Extract the [x, y] coordinate from the center of the cell holding the provided text.  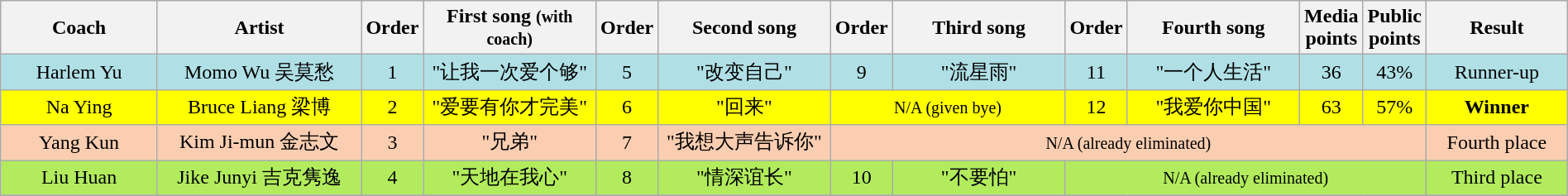
"兄弟" [509, 142]
"情深谊长" [744, 179]
Bruce Liang 梁博 [260, 108]
"我爱你中国" [1214, 108]
"流星雨" [979, 73]
7 [627, 142]
"天地在我心" [509, 179]
Third place [1497, 179]
"一个人生活" [1214, 73]
Result [1497, 28]
11 [1097, 73]
Fourth place [1497, 142]
4 [392, 179]
N/A (given bye) [948, 108]
10 [862, 179]
"不要怕" [979, 179]
6 [627, 108]
12 [1097, 108]
"我想大声告诉你" [744, 142]
8 [627, 179]
Third song [979, 28]
Na Ying [79, 108]
"回来" [744, 108]
Second song [744, 28]
Media points [1331, 28]
"改变自己" [744, 73]
Public points [1394, 28]
36 [1331, 73]
5 [627, 73]
63 [1331, 108]
43% [1394, 73]
"让我一次爱个够" [509, 73]
Fourth song [1214, 28]
Momo Wu 吴莫愁 [260, 73]
Harlem Yu [79, 73]
Kim Ji-mun 金志文 [260, 142]
Artist [260, 28]
"爱要有你才完美" [509, 108]
First song (with coach) [509, 28]
Coach [79, 28]
Liu Huan [79, 179]
57% [1394, 108]
3 [392, 142]
2 [392, 108]
Runner-up [1497, 73]
Winner [1497, 108]
Yang Kun [79, 142]
1 [392, 73]
9 [862, 73]
Jike Junyi 吉克隽逸 [260, 179]
